Determine the [X, Y] coordinate at the center of the cell enclosing the given text.  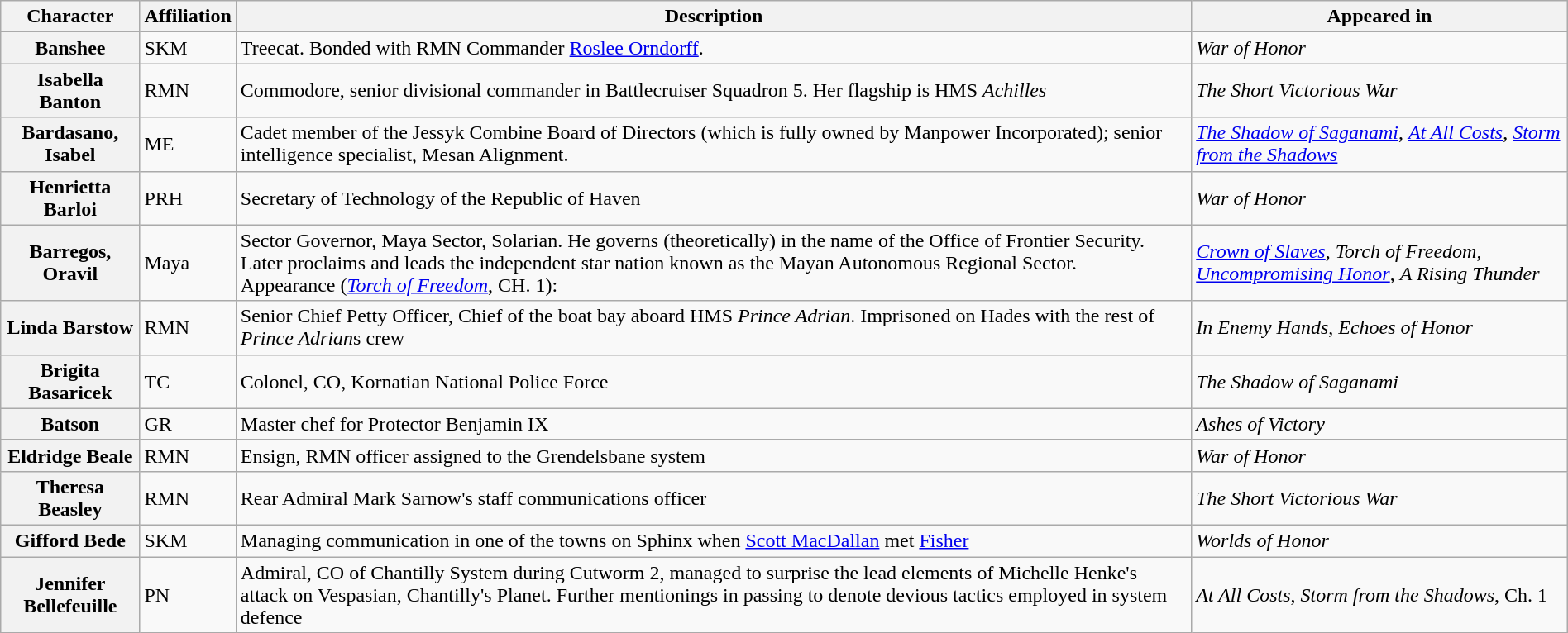
Theresa Beasley [70, 497]
PRH [188, 198]
Batson [70, 424]
PN [188, 595]
GR [188, 424]
Maya [188, 263]
The Shadow of Saganami, At All Costs, Storm from the Shadows [1379, 144]
Jennifer Bellefeuille [70, 595]
At All Costs, Storm from the Shadows, Ch. 1 [1379, 595]
Bardasano, Isabel [70, 144]
Eldridge Beale [70, 455]
Appeared in [1379, 17]
Barregos, Oravil [70, 263]
Description [713, 17]
Ashes of Victory [1379, 424]
Master chef for Protector Benjamin IX [713, 424]
Colonel, CO, Kornatian National Police Force [713, 382]
Banshee [70, 48]
Managing communication in one of the towns on Sphinx when Scott MacDallan met Fisher [713, 540]
ME [188, 144]
Isabella Banton [70, 91]
Treecat. Bonded with RMN Commander Roslee Orndorff. [713, 48]
Character [70, 17]
Secretary of Technology of the Republic of Haven [713, 198]
TC [188, 382]
Linda Barstow [70, 327]
The Shadow of Saganami [1379, 382]
Henrietta Barloi [70, 198]
Rear Admiral Mark Sarnow's staff communications officer [713, 497]
Commodore, senior divisional commander in Battlecruiser Squadron 5. Her flagship is HMS Achilles [713, 91]
Affiliation [188, 17]
Ensign, RMN officer assigned to the Grendelsbane system [713, 455]
Crown of Slaves, Torch of Freedom, Uncompromising Honor, A Rising Thunder [1379, 263]
Brigita Basaricek [70, 382]
Worlds of Honor [1379, 540]
Senior Chief Petty Officer, Chief of the boat bay aboard HMS Prince Adrian. Imprisoned on Hades with the rest of Prince Adrians crew [713, 327]
In Enemy Hands, Echoes of Honor [1379, 327]
Gifford Bede [70, 540]
